Return [x, y] of the center of cell containing provided text 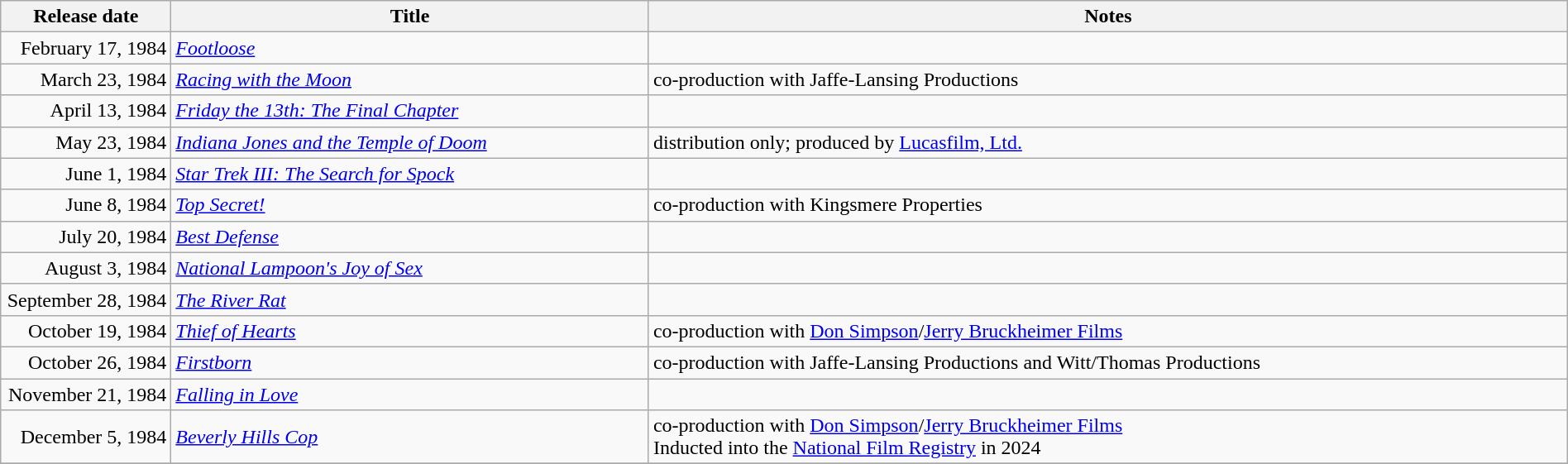
Indiana Jones and the Temple of Doom [410, 142]
August 3, 1984 [86, 268]
Firstborn [410, 362]
December 5, 1984 [86, 437]
Footloose [410, 48]
distribution only; produced by Lucasfilm, Ltd. [1108, 142]
July 20, 1984 [86, 237]
October 19, 1984 [86, 331]
Racing with the Moon [410, 79]
Top Secret! [410, 205]
Release date [86, 17]
Beverly Hills Cop [410, 437]
October 26, 1984 [86, 362]
co-production with Kingsmere Properties [1108, 205]
March 23, 1984 [86, 79]
co-production with Jaffe-Lansing Productions and Witt/Thomas Productions [1108, 362]
co-production with Don Simpson/Jerry Bruckheimer FilmsInducted into the National Film Registry in 2024 [1108, 437]
Thief of Hearts [410, 331]
Title [410, 17]
June 1, 1984 [86, 174]
Best Defense [410, 237]
The River Rat [410, 299]
November 21, 1984 [86, 395]
Falling in Love [410, 395]
April 13, 1984 [86, 111]
Star Trek III: The Search for Spock [410, 174]
National Lampoon's Joy of Sex [410, 268]
co-production with Jaffe-Lansing Productions [1108, 79]
February 17, 1984 [86, 48]
Friday the 13th: The Final Chapter [410, 111]
co-production with Don Simpson/Jerry Bruckheimer Films [1108, 331]
Notes [1108, 17]
September 28, 1984 [86, 299]
June 8, 1984 [86, 205]
May 23, 1984 [86, 142]
